Capture the cell that displays the provided text and extract its (X, Y) central coordinate. 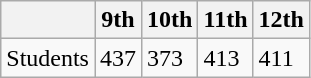
411 (281, 58)
Students (48, 58)
437 (118, 58)
11th (226, 20)
10th (170, 20)
373 (170, 58)
12th (281, 20)
413 (226, 58)
9th (118, 20)
